Return [x, y] of the center of cell containing provided text 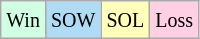
SOW [73, 20]
Loss [174, 20]
Win [24, 20]
SOL [126, 20]
